Detect which cell encompasses the target text, then output its (X, Y) center coordinate. 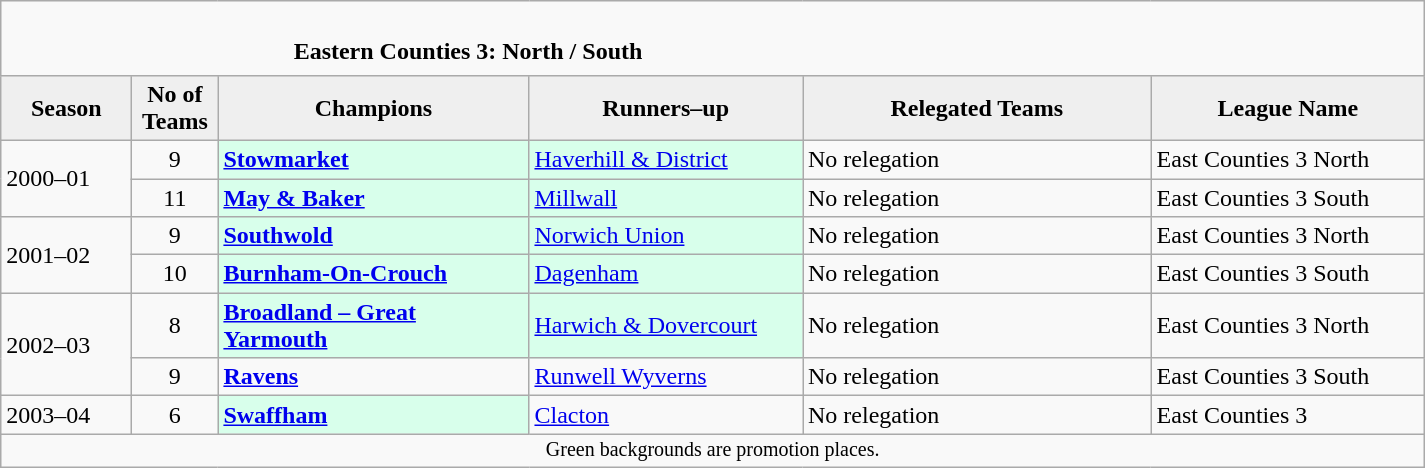
2001–02 (66, 255)
Haverhill & District (666, 159)
Dagenham (666, 274)
2003–04 (66, 415)
Stowmarket (374, 159)
Runners–up (666, 108)
Burnham-On-Crouch (374, 274)
Norwich Union (666, 236)
2002–03 (66, 344)
Southwold (374, 236)
League Name (1288, 108)
Runwell Wyverns (666, 377)
Broadland – Great Yarmouth (374, 326)
Relegated Teams (976, 108)
Season (66, 108)
Ravens (374, 377)
8 (175, 326)
Swaffham (374, 415)
May & Baker (374, 197)
6 (175, 415)
10 (175, 274)
Clacton (666, 415)
East Counties 3 (1288, 415)
2000–01 (66, 178)
No of Teams (175, 108)
Green backgrounds are promotion places. (713, 450)
Champions (374, 108)
Millwall (666, 197)
11 (175, 197)
Harwich & Dovercourt (666, 326)
